Scan for the cell matching the given text and deliver its (X, Y) coordinate at center. 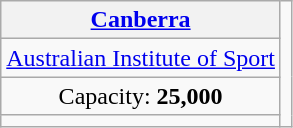
Australian Institute of Sport (141, 58)
Capacity: 25,000 (141, 96)
Canberra (141, 20)
